Scan for the cell matching the given text and deliver its [X, Y] coordinate at center. 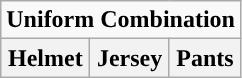
Uniform Combination [121, 20]
Pants [204, 58]
Jersey [130, 58]
Helmet [46, 58]
